Identify which cell holds the provided text, then report its (x, y) central coordinate. 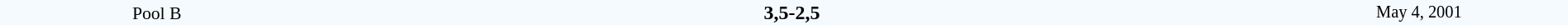
Pool B (157, 12)
May 4, 2001 (1419, 12)
3,5-2,5 (791, 12)
